Find where the given text appears and provide that cell's center as [x, y] coordinate. 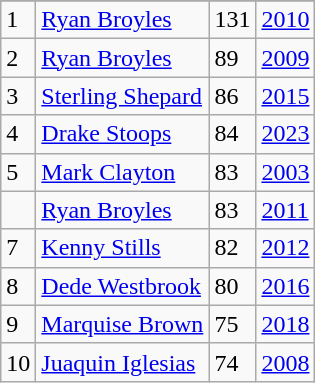
2008 [286, 362]
2016 [286, 286]
4 [18, 134]
8 [18, 286]
2009 [286, 58]
2023 [286, 134]
2015 [286, 96]
84 [232, 134]
Kenny Stills [122, 248]
3 [18, 96]
2018 [286, 324]
Juaquin Iglesias [122, 362]
7 [18, 248]
74 [232, 362]
75 [232, 324]
2 [18, 58]
Dede Westbrook [122, 286]
9 [18, 324]
Marquise Brown [122, 324]
80 [232, 286]
Sterling Shepard [122, 96]
5 [18, 172]
89 [232, 58]
2003 [286, 172]
10 [18, 362]
86 [232, 96]
Mark Clayton [122, 172]
82 [232, 248]
2011 [286, 210]
2012 [286, 248]
1 [18, 20]
131 [232, 20]
Drake Stoops [122, 134]
2010 [286, 20]
